Extract the [x, y] coordinate from the center of the cell holding the provided text.  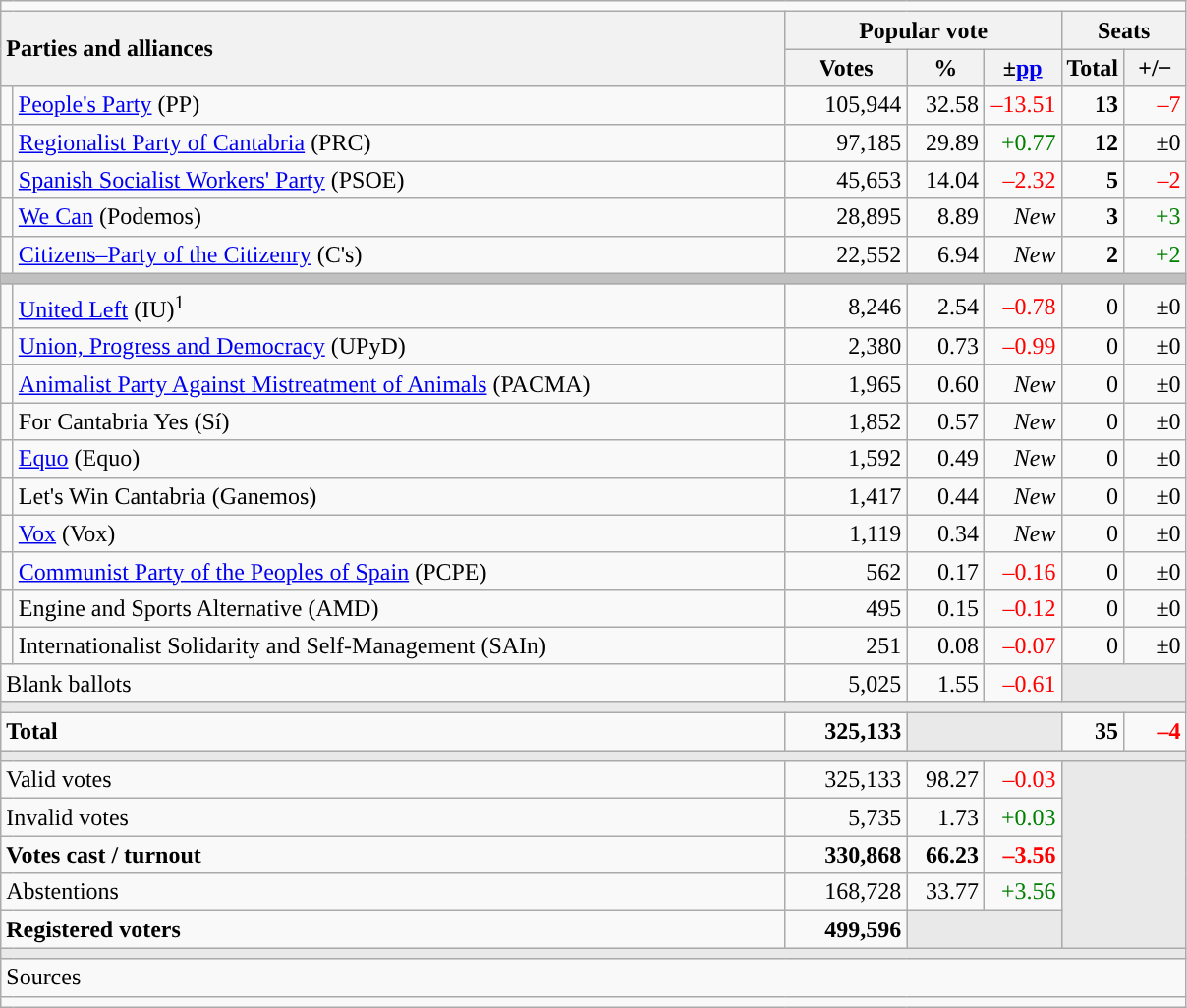
United Left (IU)1 [399, 307]
Citizens–Party of the Citizenry (C's) [399, 254]
1.55 [945, 683]
+/− [1156, 68]
+3.56 [1022, 892]
1,852 [846, 421]
35 [1093, 732]
Abstentions [393, 892]
168,728 [846, 892]
32.58 [945, 105]
Engine and Sports Alternative (AMD) [399, 608]
5 [1093, 180]
–0.03 [1022, 780]
499,596 [846, 929]
Spanish Socialist Workers' Party (PSOE) [399, 180]
Parties and alliances [393, 49]
+0.77 [1022, 142]
Votes cast / turnout [393, 855]
105,944 [846, 105]
1.73 [945, 817]
330,868 [846, 855]
6.94 [945, 254]
495 [846, 608]
0.49 [945, 459]
–0.07 [1022, 645]
Internationalist Solidarity and Self-Management (SAIn) [399, 645]
Equo (Equo) [399, 459]
0.17 [945, 571]
Regionalist Party of Cantabria (PRC) [399, 142]
29.89 [945, 142]
0.73 [945, 347]
% [945, 68]
33.77 [945, 892]
Union, Progress and Democracy (UPyD) [399, 347]
0.44 [945, 496]
Popular vote [924, 30]
1,119 [846, 533]
1,592 [846, 459]
–0.99 [1022, 347]
–13.51 [1022, 105]
Animalist Party Against Mistreatment of Animals (PACMA) [399, 384]
12 [1093, 142]
98.27 [945, 780]
8,246 [846, 307]
–7 [1156, 105]
+3 [1156, 217]
3 [1093, 217]
Sources [593, 978]
0.08 [945, 645]
5,025 [846, 683]
13 [1093, 105]
0.57 [945, 421]
–0.61 [1022, 683]
Valid votes [393, 780]
2,380 [846, 347]
Communist Party of the Peoples of Spain (PCPE) [399, 571]
2 [1093, 254]
Votes [846, 68]
0.15 [945, 608]
28,895 [846, 217]
+0.03 [1022, 817]
1,417 [846, 496]
251 [846, 645]
2.54 [945, 307]
–0.78 [1022, 307]
–2 [1156, 180]
22,552 [846, 254]
For Cantabria Yes (Sí) [399, 421]
0.60 [945, 384]
+2 [1156, 254]
Vox (Vox) [399, 533]
–0.16 [1022, 571]
45,653 [846, 180]
Blank ballots [393, 683]
–4 [1156, 732]
We Can (Podemos) [399, 217]
–2.32 [1022, 180]
8.89 [945, 217]
Invalid votes [393, 817]
562 [846, 571]
5,735 [846, 817]
Seats [1124, 30]
97,185 [846, 142]
–3.56 [1022, 855]
–0.12 [1022, 608]
1,965 [846, 384]
66.23 [945, 855]
0.34 [945, 533]
14.04 [945, 180]
Registered voters [393, 929]
People's Party (PP) [399, 105]
±pp [1022, 68]
Let's Win Cantabria (Ganemos) [399, 496]
